Return the (x, y) coordinate for the center point of the cell that contains the specified text.  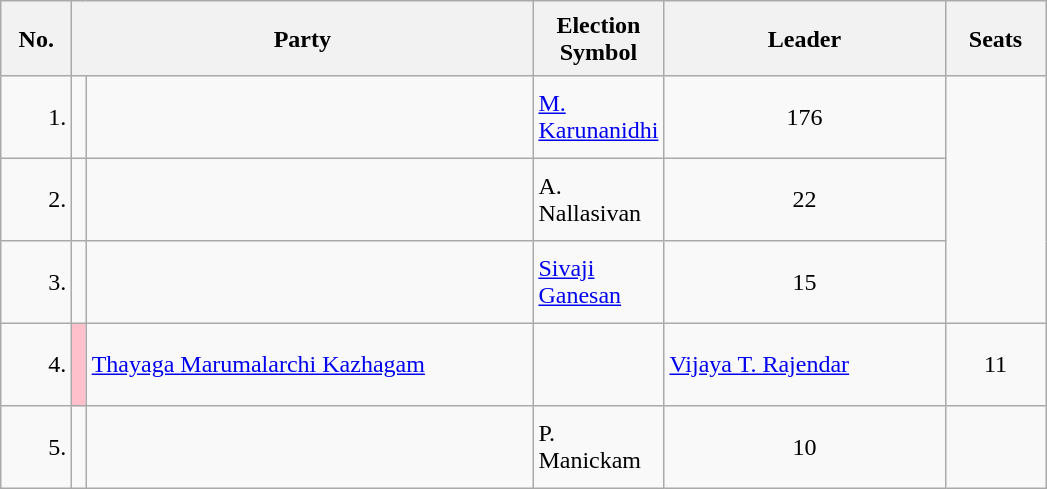
Thayaga Marumalarchi Kazhagam (310, 364)
15 (804, 282)
Vijaya T. Rajendar (804, 364)
Leader (804, 38)
Seats (996, 38)
176 (804, 117)
2. (36, 199)
Election Symbol (598, 38)
1. (36, 117)
A. Nallasivan (598, 199)
4. (36, 364)
5. (36, 447)
10 (804, 447)
Party (302, 38)
Sivaji Ganesan (598, 282)
3. (36, 282)
No. (36, 38)
22 (804, 199)
11 (996, 364)
P. Manickam (598, 447)
M. Karunanidhi (598, 117)
